Output the (X, Y) coordinate of the center of the cell containing the given text.  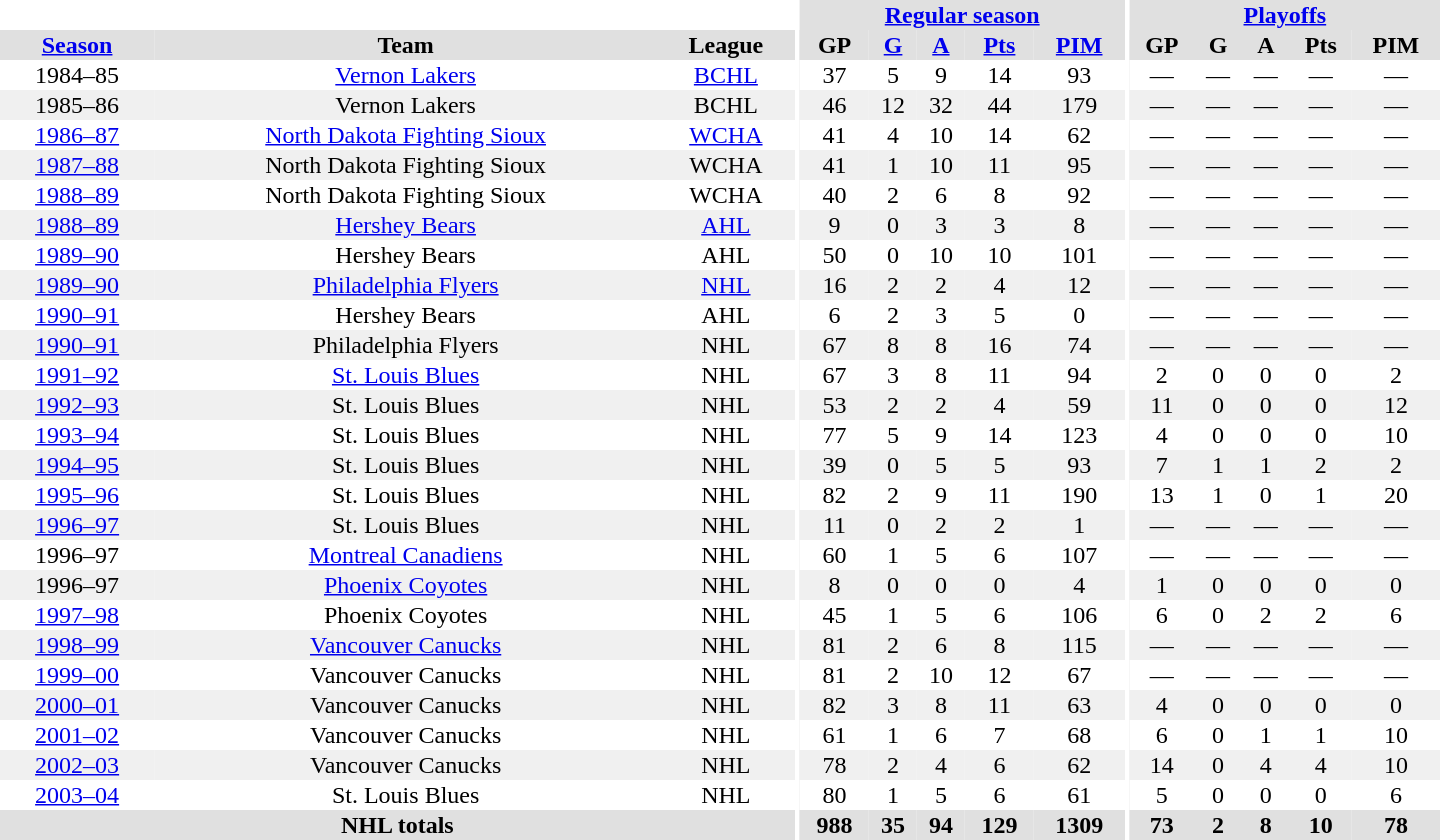
106 (1079, 615)
1991–92 (77, 375)
League (726, 45)
32 (941, 105)
101 (1079, 255)
73 (1162, 825)
20 (1396, 495)
988 (834, 825)
1994–95 (77, 465)
46 (834, 105)
1984–85 (77, 75)
1986–87 (77, 135)
1309 (1079, 825)
2000–01 (77, 705)
1999–00 (77, 675)
68 (1079, 735)
50 (834, 255)
77 (834, 435)
Playoffs (1285, 15)
1992–93 (77, 405)
1995–96 (77, 495)
40 (834, 195)
1998–99 (77, 645)
74 (1079, 345)
190 (1079, 495)
Season (77, 45)
80 (834, 795)
1993–94 (77, 435)
107 (1079, 555)
179 (1079, 105)
2003–04 (77, 795)
92 (1079, 195)
45 (834, 615)
59 (1079, 405)
1997–98 (77, 615)
53 (834, 405)
60 (834, 555)
39 (834, 465)
Team (406, 45)
2002–03 (77, 765)
44 (1000, 105)
13 (1162, 495)
Montreal Canadiens (406, 555)
95 (1079, 165)
1985–86 (77, 105)
NHL totals (398, 825)
115 (1079, 645)
37 (834, 75)
63 (1079, 705)
Regular season (962, 15)
2001–02 (77, 735)
129 (1000, 825)
35 (893, 825)
123 (1079, 435)
1987–88 (77, 165)
